Output the (x, y) coordinate of the center of the cell containing the given text.  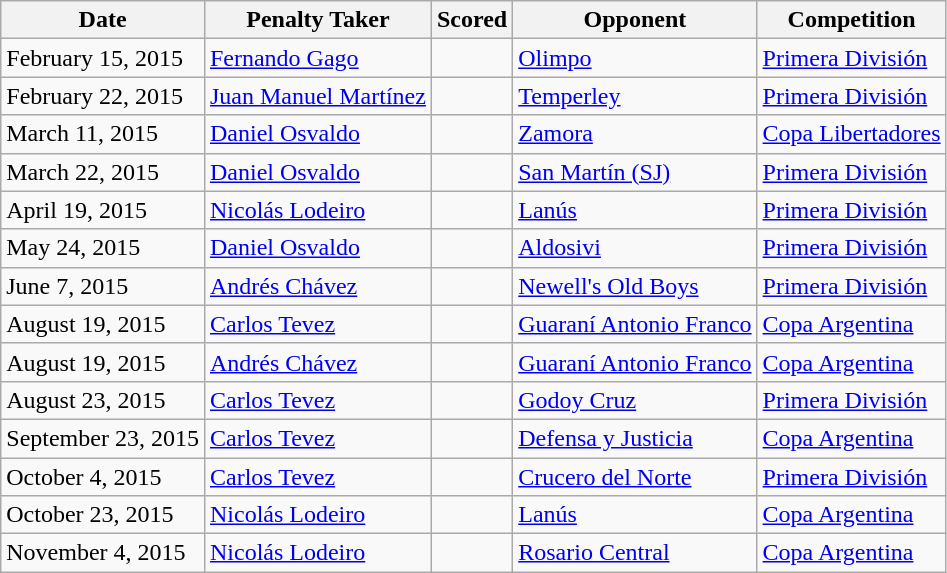
Olimpo (635, 58)
April 19, 2015 (103, 210)
November 4, 2015 (103, 553)
June 7, 2015 (103, 286)
Zamora (635, 134)
May 24, 2015 (103, 248)
San Martín (SJ) (635, 172)
September 23, 2015 (103, 438)
Aldosivi (635, 248)
Fernando Gago (318, 58)
February 22, 2015 (103, 96)
March 22, 2015 (103, 172)
October 23, 2015 (103, 515)
Copa Libertadores (852, 134)
Defensa y Justicia (635, 438)
Competition (852, 20)
August 23, 2015 (103, 400)
Temperley (635, 96)
March 11, 2015 (103, 134)
Opponent (635, 20)
October 4, 2015 (103, 477)
Juan Manuel Martínez (318, 96)
Rosario Central (635, 553)
February 15, 2015 (103, 58)
Crucero del Norte (635, 477)
Date (103, 20)
Penalty Taker (318, 20)
Newell's Old Boys (635, 286)
Godoy Cruz (635, 400)
Scored (472, 20)
